Return the [x, y] coordinate for the center point of the cell that contains the specified text.  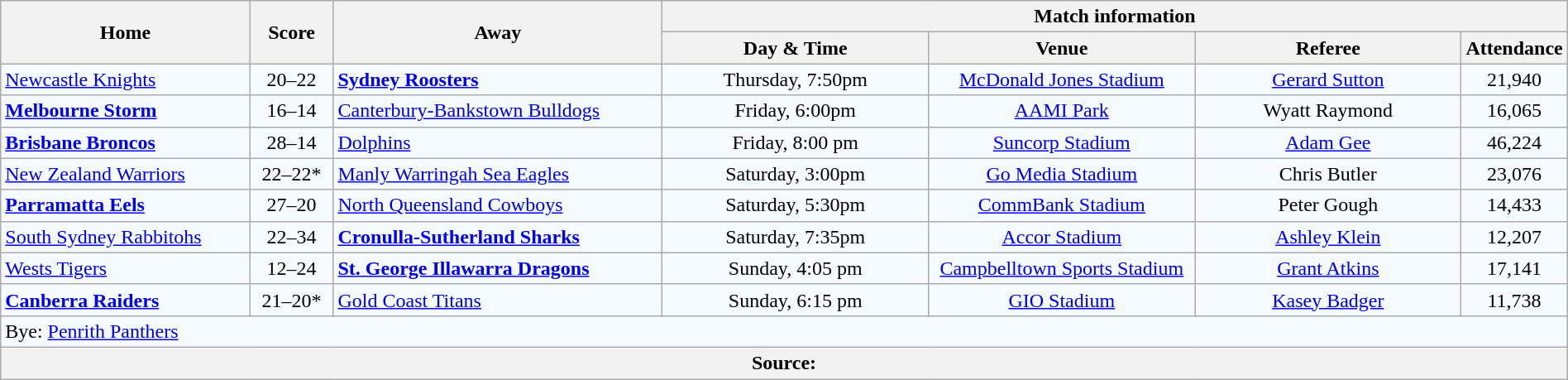
Parramatta Eels [126, 205]
Gold Coast Titans [498, 300]
17,141 [1514, 268]
21–20* [291, 300]
Thursday, 7:50pm [796, 79]
Campbelltown Sports Stadium [1062, 268]
Canterbury-Bankstown Bulldogs [498, 111]
Attendance [1514, 48]
27–20 [291, 205]
21,940 [1514, 79]
11,738 [1514, 300]
AAMI Park [1062, 111]
Venue [1062, 48]
Melbourne Storm [126, 111]
South Sydney Rabbitohs [126, 237]
Away [498, 32]
Suncorp Stadium [1062, 142]
Accor Stadium [1062, 237]
Chris Butler [1328, 174]
GIO Stadium [1062, 300]
Manly Warringah Sea Eagles [498, 174]
Brisbane Broncos [126, 142]
16,065 [1514, 111]
22–22* [291, 174]
Day & Time [796, 48]
CommBank Stadium [1062, 205]
North Queensland Cowboys [498, 205]
46,224 [1514, 142]
Ashley Klein [1328, 237]
McDonald Jones Stadium [1062, 79]
Newcastle Knights [126, 79]
Cronulla-Sutherland Sharks [498, 237]
Gerard Sutton [1328, 79]
Sunday, 4:05 pm [796, 268]
Sunday, 6:15 pm [796, 300]
Wests Tigers [126, 268]
Kasey Badger [1328, 300]
16–14 [291, 111]
Saturday, 7:35pm [796, 237]
Saturday, 3:00pm [796, 174]
12,207 [1514, 237]
Grant Atkins [1328, 268]
Sydney Roosters [498, 79]
Peter Gough [1328, 205]
Home [126, 32]
Saturday, 5:30pm [796, 205]
Bye: Penrith Panthers [784, 331]
Friday, 6:00pm [796, 111]
14,433 [1514, 205]
Dolphins [498, 142]
12–24 [291, 268]
Friday, 8:00 pm [796, 142]
New Zealand Warriors [126, 174]
23,076 [1514, 174]
Canberra Raiders [126, 300]
22–34 [291, 237]
St. George Illawarra Dragons [498, 268]
28–14 [291, 142]
Match information [1115, 17]
20–22 [291, 79]
Wyatt Raymond [1328, 111]
Source: [784, 363]
Score [291, 32]
Adam Gee [1328, 142]
Referee [1328, 48]
Go Media Stadium [1062, 174]
